Return the [X, Y] coordinate for the center point of the cell that contains the specified text.  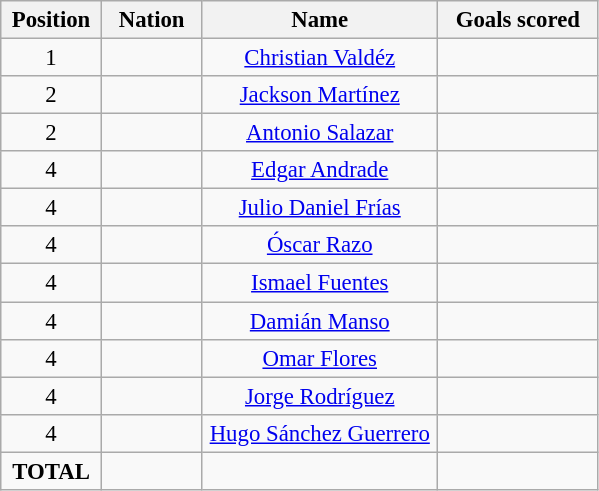
Nation [152, 20]
Goals scored [518, 20]
Omar Flores [320, 358]
Julio Daniel Frías [320, 208]
Christian Valdéz [320, 58]
Hugo Sánchez Guerrero [320, 433]
Jackson Martínez [320, 95]
Antonio Salazar [320, 133]
Damián Manso [320, 321]
Óscar Razo [320, 245]
Jorge Rodríguez [320, 396]
Ismael Fuentes [320, 283]
Edgar Andrade [320, 170]
Name [320, 20]
TOTAL [52, 471]
1 [52, 58]
Position [52, 20]
